Identify which cell holds the provided text, then report its (X, Y) central coordinate. 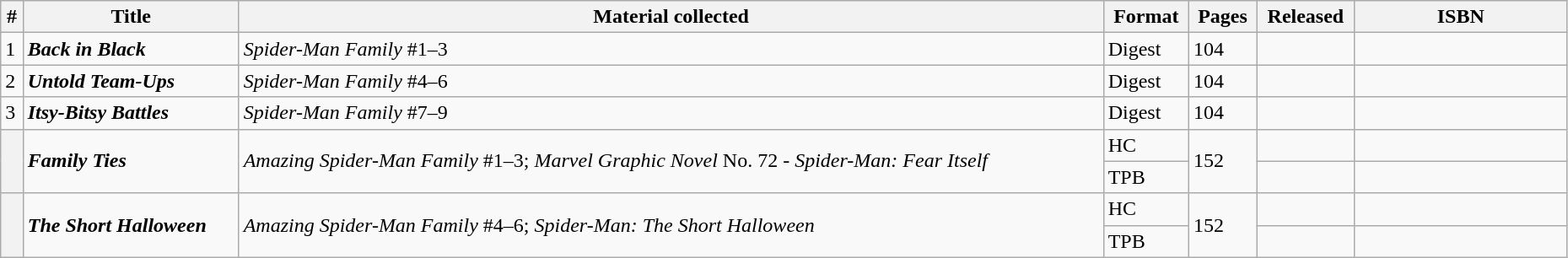
Released (1306, 17)
# (12, 17)
1 (12, 49)
Spider-Man Family #4–6 (671, 81)
Back in Black (131, 49)
Pages (1223, 17)
2 (12, 81)
3 (12, 113)
Itsy-Bitsy Battles (131, 113)
The Short Halloween (131, 225)
Spider-Man Family #1–3 (671, 49)
Amazing Spider-Man Family #1–3; Marvel Graphic Novel No. 72 - Spider-Man: Fear Itself (671, 161)
Untold Team-Ups (131, 81)
ISBN (1461, 17)
Title (131, 17)
Spider-Man Family #7–9 (671, 113)
Material collected (671, 17)
Format (1145, 17)
Family Ties (131, 161)
Amazing Spider-Man Family #4–6; Spider-Man: The Short Halloween (671, 225)
